Pinpoint the cell where the given text exists, returning its (X, Y) midpoint coordinate. 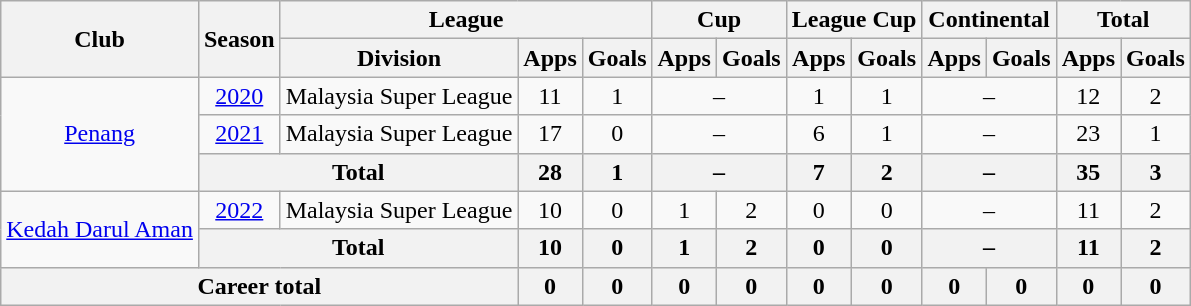
28 (550, 172)
Kedah Darul Aman (100, 229)
3 (1156, 172)
23 (1088, 134)
6 (818, 134)
Cup (719, 20)
Continental (989, 20)
12 (1088, 96)
17 (550, 134)
Season (239, 39)
2020 (239, 96)
Division (399, 58)
Career total (260, 286)
2021 (239, 134)
League Cup (854, 20)
2022 (239, 210)
Club (100, 39)
35 (1088, 172)
Penang (100, 134)
7 (818, 172)
League (466, 20)
